Return the [X, Y] coordinate for the center point of the cell that contains the specified text.  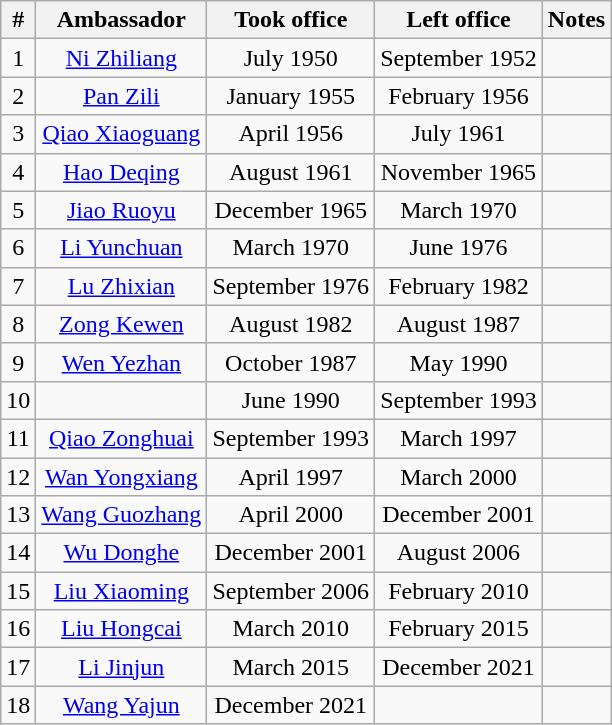
August 2006 [459, 553]
Pan Zili [122, 96]
18 [18, 705]
14 [18, 553]
March 2015 [291, 667]
Zong Kewen [122, 324]
15 [18, 591]
June 1976 [459, 248]
March 2000 [459, 477]
July 1961 [459, 134]
August 1982 [291, 324]
January 1955 [291, 96]
Left office [459, 20]
6 [18, 248]
Hao Deqing [122, 172]
Qiao Xiaoguang [122, 134]
Wan Yongxiang [122, 477]
Ni Zhiliang [122, 58]
1 [18, 58]
16 [18, 629]
Jiao Ruoyu [122, 210]
5 [18, 210]
10 [18, 400]
September 1976 [291, 286]
July 1950 [291, 58]
8 [18, 324]
Lu Zhixian [122, 286]
12 [18, 477]
Wang Yajun [122, 705]
September 2006 [291, 591]
April 1956 [291, 134]
August 1961 [291, 172]
March 1997 [459, 438]
August 1987 [459, 324]
4 [18, 172]
Li Yunchuan [122, 248]
11 [18, 438]
April 1997 [291, 477]
Liu Hongcai [122, 629]
May 1990 [459, 362]
September 1952 [459, 58]
October 1987 [291, 362]
March 2010 [291, 629]
Wang Guozhang [122, 515]
Wen Yezhan [122, 362]
17 [18, 667]
# [18, 20]
Li Jinjun [122, 667]
2 [18, 96]
Ambassador [122, 20]
February 2010 [459, 591]
Took office [291, 20]
February 1956 [459, 96]
April 2000 [291, 515]
February 2015 [459, 629]
June 1990 [291, 400]
Liu Xiaoming [122, 591]
December 1965 [291, 210]
7 [18, 286]
9 [18, 362]
3 [18, 134]
Wu Donghe [122, 553]
Qiao Zonghuai [122, 438]
Notes [576, 20]
13 [18, 515]
February 1982 [459, 286]
November 1965 [459, 172]
